Return [x, y] of the center of cell containing provided text 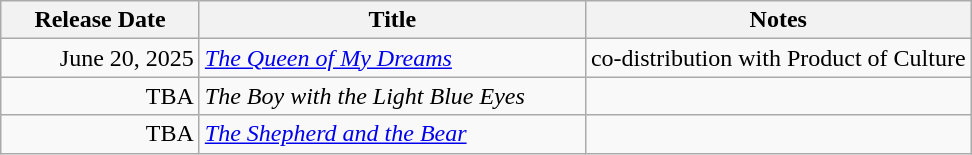
The Boy with the Light Blue Eyes [392, 96]
co-distribution with Product of Culture [778, 58]
The Shepherd and the Bear [392, 134]
June 20, 2025 [100, 58]
Release Date [100, 20]
Title [392, 20]
The Queen of My Dreams [392, 58]
Notes [778, 20]
